Return the [X, Y] coordinate for the center point of the cell that contains the specified text.  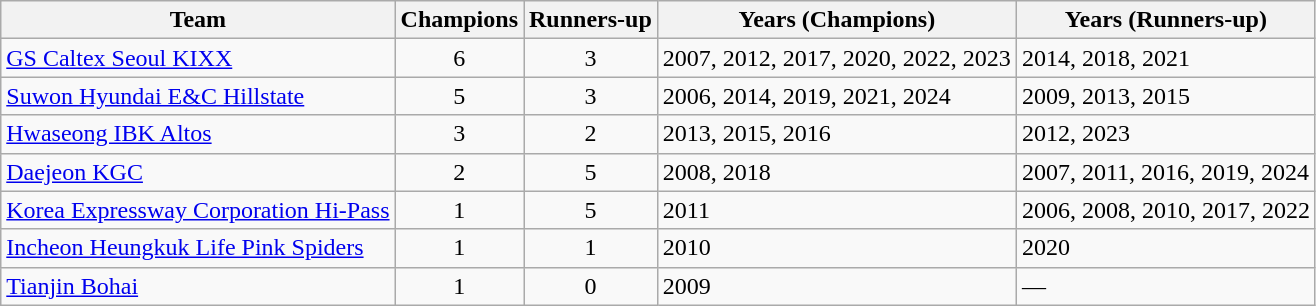
2020 [1166, 248]
2006, 2008, 2010, 2017, 2022 [1166, 210]
Hwaseong IBK Altos [198, 134]
— [1166, 286]
GS Caltex Seoul KIXX [198, 58]
2012, 2023 [1166, 134]
Years (Champions) [836, 20]
6 [459, 58]
Korea Expressway Corporation Hi-Pass [198, 210]
Incheon Heungkuk Life Pink Spiders [198, 248]
Team [198, 20]
2009, 2013, 2015 [1166, 96]
2014, 2018, 2021 [1166, 58]
2007, 2012, 2017, 2020, 2022, 2023 [836, 58]
Tianjin Bohai [198, 286]
Runners-up [591, 20]
2013, 2015, 2016 [836, 134]
Years (Runners-up) [1166, 20]
2007, 2011, 2016, 2019, 2024 [1166, 172]
2006, 2014, 2019, 2021, 2024 [836, 96]
0 [591, 286]
Champions [459, 20]
2011 [836, 210]
2010 [836, 248]
Suwon Hyundai E&C Hillstate [198, 96]
2009 [836, 286]
Daejeon KGC [198, 172]
2008, 2018 [836, 172]
